Return the [X, Y] coordinate for the center point of the cell that contains the specified text.  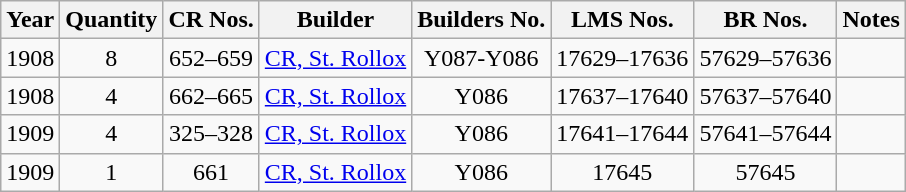
Y087-Y086 [482, 58]
LMS Nos. [622, 20]
325–328 [211, 134]
Year [30, 20]
57637–57640 [766, 96]
57645 [766, 172]
8 [112, 58]
57641–57644 [766, 134]
BR Nos. [766, 20]
17641–17644 [622, 134]
17645 [622, 172]
661 [211, 172]
CR Nos. [211, 20]
Builder [335, 20]
Quantity [112, 20]
Notes [871, 20]
1 [112, 172]
17629–17636 [622, 58]
57629–57636 [766, 58]
Builders No. [482, 20]
17637–17640 [622, 96]
652–659 [211, 58]
662–665 [211, 96]
